Return the [X, Y] coordinate for the center point of the cell that contains the specified text.  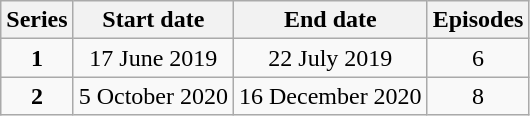
17 June 2019 [153, 58]
6 [478, 58]
1 [37, 58]
22 July 2019 [330, 58]
Series [37, 20]
2 [37, 96]
End date [330, 20]
5 October 2020 [153, 96]
8 [478, 96]
Episodes [478, 20]
16 December 2020 [330, 96]
Start date [153, 20]
